Pinpoint the cell where the given text exists, returning its [X, Y] midpoint coordinate. 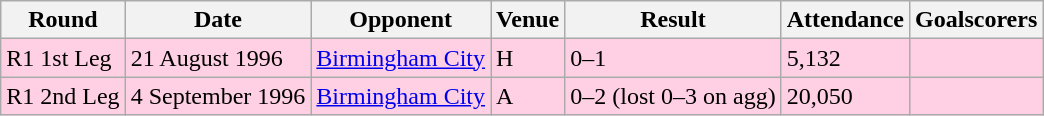
Round [63, 20]
R1 2nd Leg [63, 96]
0–1 [673, 58]
H [528, 58]
Opponent [401, 20]
4 September 1996 [218, 96]
20,050 [845, 96]
5,132 [845, 58]
R1 1st Leg [63, 58]
Venue [528, 20]
0–2 (lost 0–3 on agg) [673, 96]
Goalscorers [976, 20]
21 August 1996 [218, 58]
Attendance [845, 20]
Result [673, 20]
Date [218, 20]
A [528, 96]
